Capture the cell that displays the provided text and extract its [x, y] central coordinate. 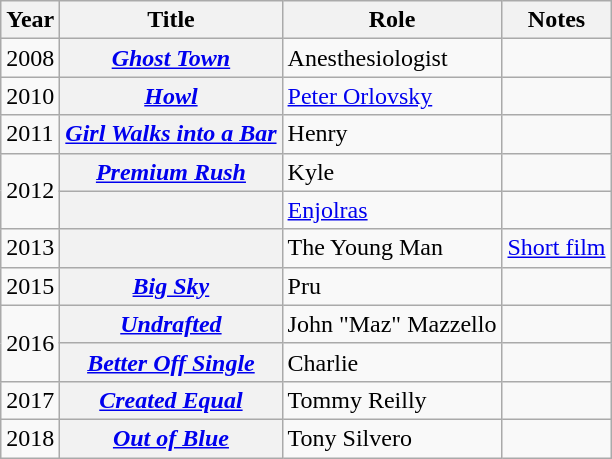
Title [171, 20]
The Young Man [392, 248]
John "Maz" Mazzello [392, 324]
Undrafted [171, 324]
Role [392, 20]
Anesthesiologist [392, 58]
2017 [30, 400]
2010 [30, 96]
Charlie [392, 362]
Out of Blue [171, 438]
Premium Rush [171, 172]
2016 [30, 343]
2018 [30, 438]
Tony Silvero [392, 438]
Henry [392, 134]
Created Equal [171, 400]
2011 [30, 134]
Notes [556, 20]
Enjolras [392, 210]
Girl Walks into a Bar [171, 134]
Pru [392, 286]
Short film [556, 248]
Big Sky [171, 286]
2013 [30, 248]
Howl [171, 96]
Year [30, 20]
2015 [30, 286]
Better Off Single [171, 362]
Kyle [392, 172]
Tommy Reilly [392, 400]
2012 [30, 191]
Ghost Town [171, 58]
Peter Orlovsky [392, 96]
2008 [30, 58]
